Detect which cell encompasses the target text, then output its (x, y) center coordinate. 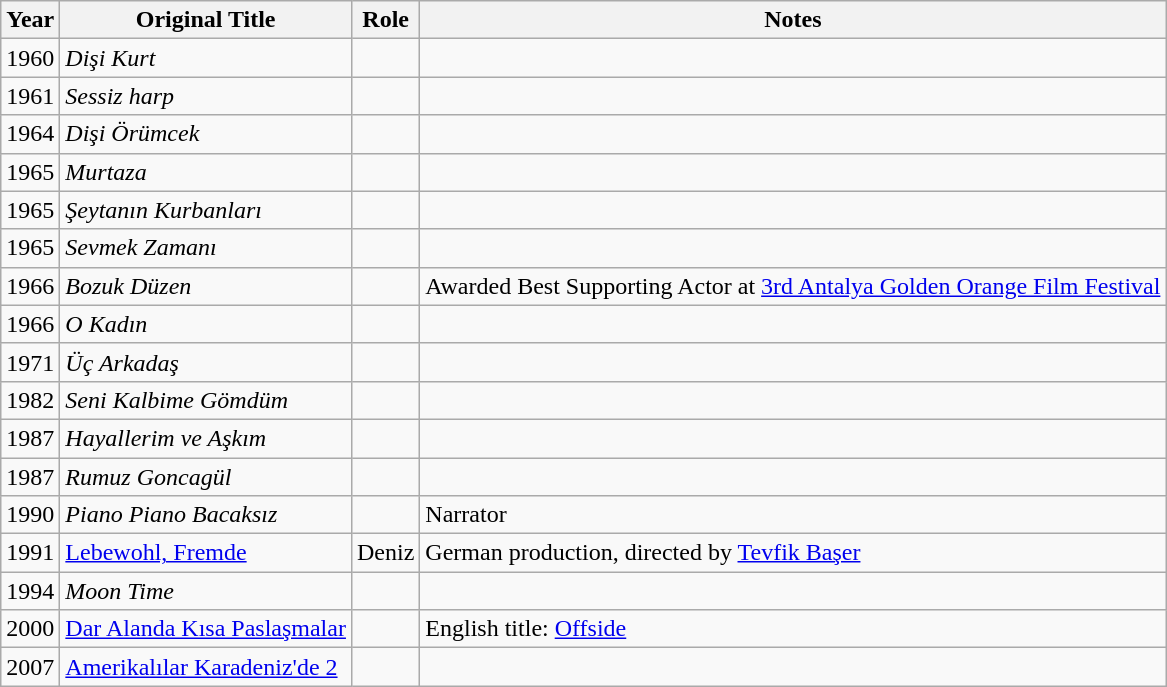
Year (30, 20)
Murtaza (206, 172)
Üç Arkadaş (206, 362)
1971 (30, 362)
German production, directed by Tevfik Başer (793, 553)
2007 (30, 667)
Awarded Best Supporting Actor at 3rd Antalya Golden Orange Film Festival (793, 286)
1990 (30, 515)
Amerikalılar Karadeniz'de 2 (206, 667)
1982 (30, 400)
Rumuz Goncagül (206, 477)
Deniz (385, 553)
Piano Piano Bacaksız (206, 515)
1960 (30, 58)
1991 (30, 553)
1964 (30, 134)
1961 (30, 96)
1994 (30, 591)
Dişi Kurt (206, 58)
Moon Time (206, 591)
Dişi Örümcek (206, 134)
O Kadın (206, 324)
2000 (30, 629)
Role (385, 20)
Sevmek Zamanı (206, 248)
Hayallerim ve Aşkım (206, 438)
Dar Alanda Kısa Paslaşmalar (206, 629)
Şeytanın Kurbanları (206, 210)
Seni Kalbime Gömdüm (206, 400)
Lebewohl, Fremde (206, 553)
English title: Offside (793, 629)
Bozuk Düzen (206, 286)
Sessiz harp (206, 96)
Narrator (793, 515)
Notes (793, 20)
Original Title (206, 20)
